From the cell containing the given text, extract its center point as [x, y] coordinate. 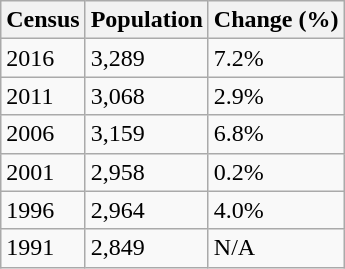
2006 [43, 134]
3,289 [146, 58]
6.8% [276, 134]
Census [43, 20]
2.9% [276, 96]
2,958 [146, 172]
N/A [276, 248]
0.2% [276, 172]
3,159 [146, 134]
4.0% [276, 210]
7.2% [276, 58]
Change (%) [276, 20]
2001 [43, 172]
3,068 [146, 96]
1996 [43, 210]
2,964 [146, 210]
2,849 [146, 248]
1991 [43, 248]
2011 [43, 96]
Population [146, 20]
2016 [43, 58]
